From the cell containing the given text, extract its center point as (x, y) coordinate. 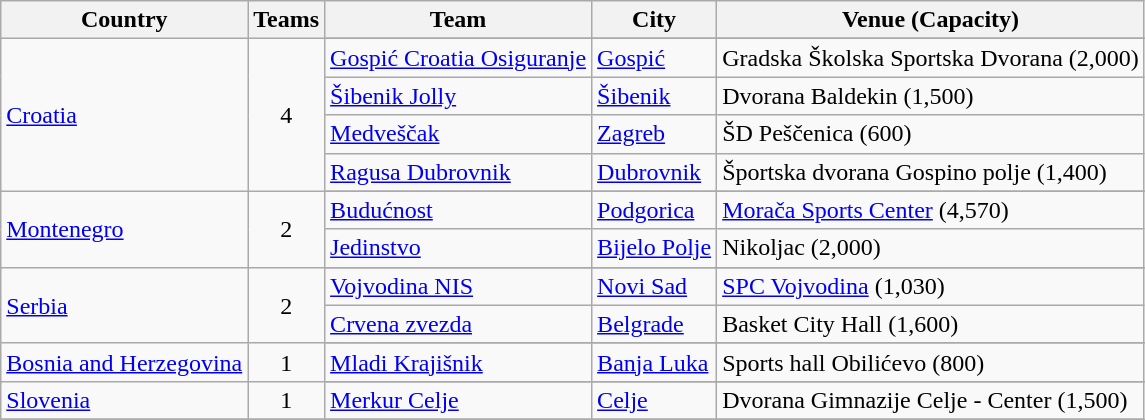
Podgorica (654, 210)
Bijelo Polje (654, 248)
Šibenik (654, 96)
Nikoljac (2,000) (931, 248)
Gradska Školska Sportska Dvorana (2,000) (931, 58)
Morača Sports Center (4,570) (931, 210)
Celje (654, 400)
Team (458, 20)
Bosnia and Herzegovina (124, 362)
Venue (Capacity) (931, 20)
Country (124, 20)
Croatia (124, 115)
Belgrade (654, 324)
Šibenik Jolly (458, 96)
Sports hall Obilićevo (800) (931, 362)
Budućnost (458, 210)
Dubrovnik (654, 172)
Montenegro (124, 229)
Novi Sad (654, 286)
SPC Vojvodina (1,030) (931, 286)
Zagreb (654, 134)
Gospić (654, 58)
Slovenia (124, 400)
Mladi Krajišnik (458, 362)
Jedinstvo (458, 248)
City (654, 20)
Crvena zvezda (458, 324)
Serbia (124, 305)
Gospić Croatia Osiguranje (458, 58)
Merkur Celje (458, 400)
Ragusa Dubrovnik (458, 172)
Medveščak (458, 134)
ŠD Peščenica (600) (931, 134)
Dvorana Gimnazije Celje - Center (1,500) (931, 400)
Športska dvorana Gospino polje (1,400) (931, 172)
Vojvodina NIS (458, 286)
4 (286, 115)
Teams (286, 20)
Basket City Hall (1,600) (931, 324)
Dvorana Baldekin (1,500) (931, 96)
Banja Luka (654, 362)
